Determine the [X, Y] coordinate at the center of the cell enclosing the given text.  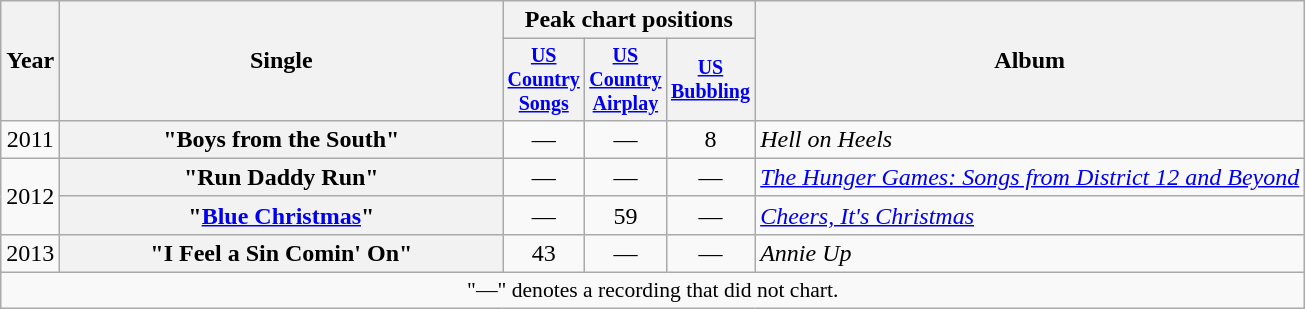
Single [282, 61]
Year [30, 61]
US Bubbling [710, 80]
Peak chart positions [629, 20]
US Country Songs [544, 80]
Cheers, It's Christmas [1030, 215]
2011 [30, 139]
Hell on Heels [1030, 139]
59 [626, 215]
8 [710, 139]
"—" denotes a recording that did not chart. [653, 291]
US Country Airplay [626, 80]
43 [544, 253]
"Blue Christmas" [282, 215]
"Run Daddy Run" [282, 177]
Annie Up [1030, 253]
2013 [30, 253]
2012 [30, 196]
The Hunger Games: Songs from District 12 and Beyond [1030, 177]
"I Feel a Sin Comin' On" [282, 253]
Album [1030, 61]
"Boys from the South" [282, 139]
